Capture the cell that displays the provided text and extract its [X, Y] central coordinate. 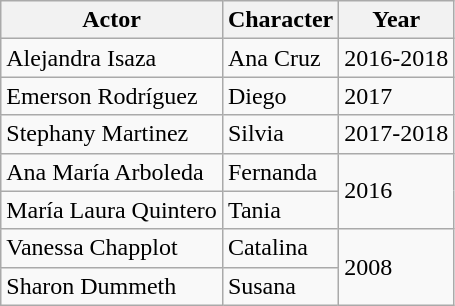
Susana [280, 286]
2016 [396, 191]
Character [280, 20]
Actor [112, 20]
Tania [280, 210]
María Laura Quintero [112, 210]
2016-2018 [396, 58]
2008 [396, 267]
Ana Cruz [280, 58]
Vanessa Chapplot [112, 248]
Ana María Arboleda [112, 172]
2017 [396, 96]
Year [396, 20]
Fernanda [280, 172]
Alejandra Isaza [112, 58]
Sharon Dummeth [112, 286]
2017-2018 [396, 134]
Silvia [280, 134]
Diego [280, 96]
Stephany Martinez [112, 134]
Emerson Rodríguez [112, 96]
Catalina [280, 248]
